Provide the (X, Y) coordinate of the cell's center where the given text is located.  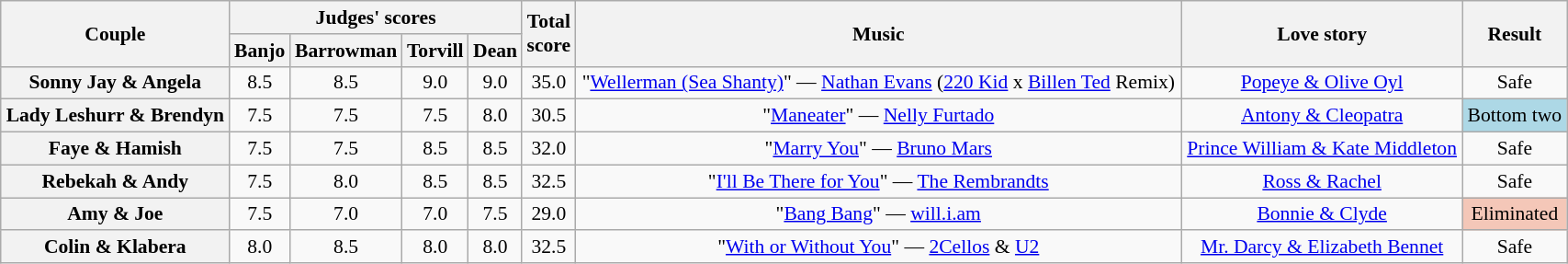
"Marry You" — Bruno Mars (878, 149)
Judges' scores (376, 17)
"With or Without You" — 2Cellos & U2 (878, 247)
Result (1515, 33)
"I'll Be There for You" — The Rembrandts (878, 181)
Couple (116, 33)
"Wellerman (Sea Shanty)" — Nathan Evans (220 Kid x Billen Ted Remix) (878, 83)
Antony & Cleopatra (1322, 116)
Amy & Joe (116, 214)
Sonny Jay & Angela (116, 83)
Totalscore (548, 33)
Love story (1322, 33)
Rebekah & Andy (116, 181)
Eliminated (1515, 214)
Lady Leshurr & Brendyn (116, 116)
29.0 (548, 214)
Mr. Darcy & Elizabeth Bennet (1322, 247)
Colin & Klabera (116, 247)
Popeye & Olive Oyl (1322, 83)
30.5 (548, 116)
Music (878, 33)
Prince William & Kate Middleton (1322, 149)
Bonnie & Clyde (1322, 214)
Ross & Rachel (1322, 181)
Torvill (435, 51)
32.0 (548, 149)
"Maneater" — Nelly Furtado (878, 116)
Bottom two (1515, 116)
Banjo (260, 51)
"Bang Bang" — will.i.am (878, 214)
35.0 (548, 83)
Barrowman (346, 51)
Faye & Hamish (116, 149)
Dean (495, 51)
